Extract the [X, Y] coordinate from the center of the cell holding the provided text.  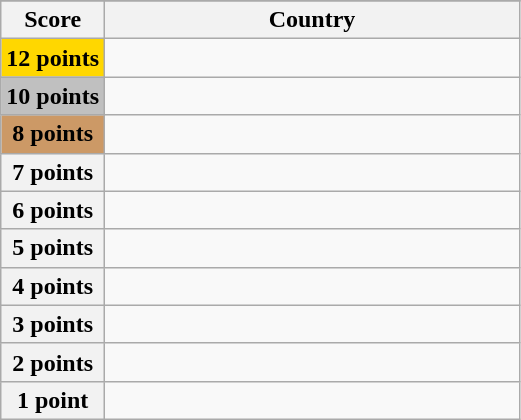
1 point [53, 400]
6 points [53, 210]
Score [53, 20]
12 points [53, 58]
2 points [53, 362]
5 points [53, 248]
10 points [53, 96]
7 points [53, 172]
3 points [53, 324]
Country [312, 20]
8 points [53, 134]
4 points [53, 286]
